Extract the (X, Y) coordinate from the center of the cell holding the provided text.  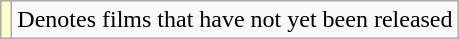
Denotes films that have not yet been released (235, 20)
